Scan for the cell matching the given text and deliver its [X, Y] coordinate at center. 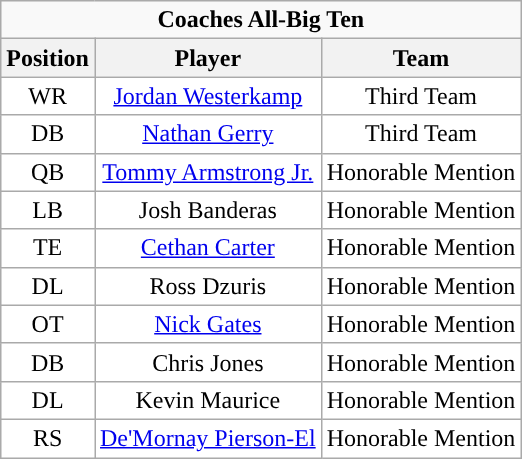
Nathan Gerry [208, 134]
Team [421, 58]
TE [48, 248]
OT [48, 324]
Tommy Armstrong Jr. [208, 172]
LB [48, 210]
Player [208, 58]
RS [48, 438]
De'Mornay Pierson-El [208, 438]
Jordan Westerkamp [208, 96]
Coaches All-Big Ten [261, 20]
Ross Dzuris [208, 286]
Position [48, 58]
QB [48, 172]
Kevin Maurice [208, 400]
Chris Jones [208, 362]
Nick Gates [208, 324]
WR [48, 96]
Josh Banderas [208, 210]
Cethan Carter [208, 248]
